Detect which cell encompasses the target text, then output its [x, y] center coordinate. 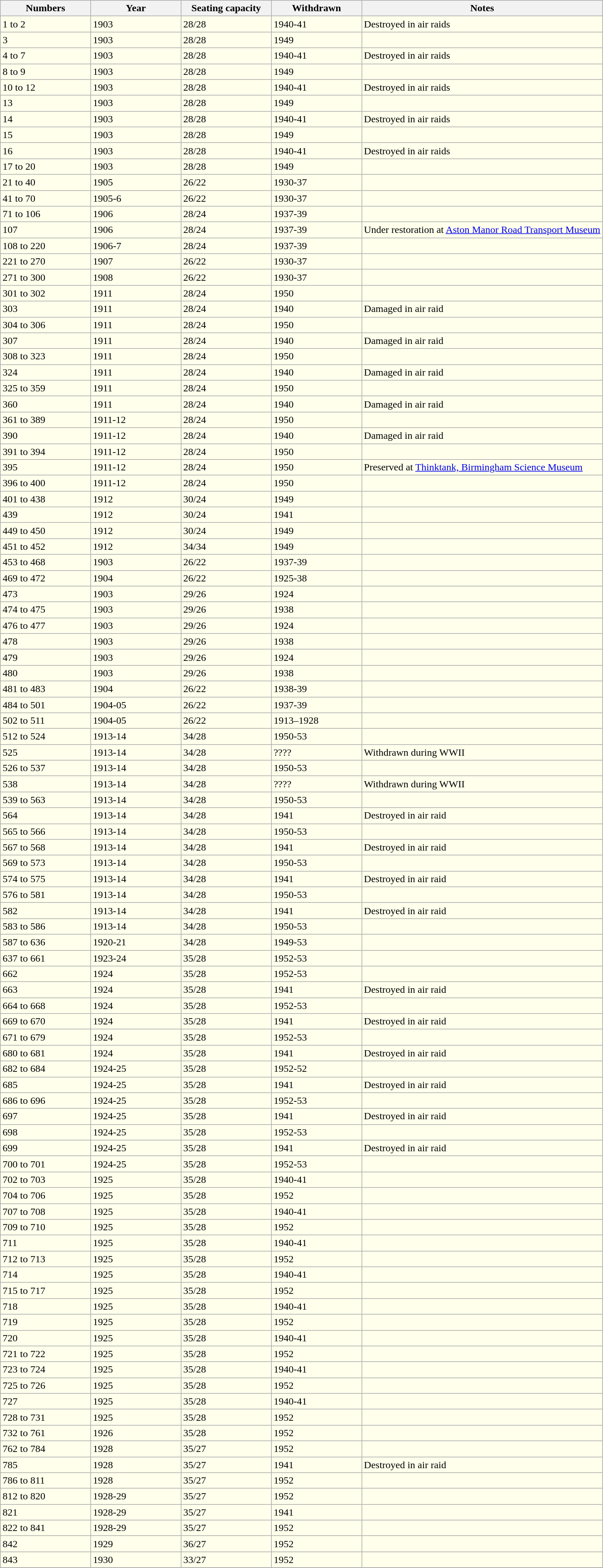
390 [46, 435]
361 to 389 [46, 420]
702 to 703 [46, 1180]
587 to 636 [46, 942]
715 to 717 [46, 1291]
271 to 300 [46, 277]
671 to 679 [46, 1037]
704 to 706 [46, 1195]
1905-6 [135, 198]
637 to 661 [46, 958]
401 to 438 [46, 499]
1925-38 [317, 578]
723 to 724 [46, 1370]
727 [46, 1401]
3 [46, 40]
Preserved at Thinktank, Birmingham Science Museum [482, 467]
725 to 726 [46, 1385]
Numbers [46, 8]
484 to 501 [46, 705]
721 to 722 [46, 1354]
13 [46, 103]
474 to 475 [46, 610]
1949-53 [317, 942]
396 to 400 [46, 483]
478 [46, 641]
699 [46, 1148]
451 to 452 [46, 547]
481 to 483 [46, 689]
663 [46, 990]
583 to 586 [46, 926]
576 to 581 [46, 895]
1952-52 [317, 1069]
786 to 811 [46, 1481]
1930 [135, 1560]
1907 [135, 262]
301 to 302 [46, 293]
567 to 568 [46, 847]
469 to 472 [46, 578]
107 [46, 230]
8 to 9 [46, 72]
1926 [135, 1433]
712 to 713 [46, 1259]
308 to 323 [46, 356]
525 [46, 752]
574 to 575 [46, 879]
360 [46, 404]
512 to 524 [46, 737]
15 [46, 135]
473 [46, 594]
304 to 306 [46, 325]
395 [46, 467]
719 [46, 1322]
732 to 761 [46, 1433]
762 to 784 [46, 1449]
1923-24 [135, 958]
539 to 563 [46, 800]
718 [46, 1306]
4 to 7 [46, 56]
71 to 106 [46, 214]
682 to 684 [46, 1069]
10 to 12 [46, 87]
1913–1928 [317, 721]
707 to 708 [46, 1212]
221 to 270 [46, 262]
Withdrawn [317, 8]
569 to 573 [46, 863]
16 [46, 151]
821 [46, 1512]
Seating capacity [226, 8]
709 to 710 [46, 1227]
538 [46, 784]
842 [46, 1544]
324 [46, 372]
Year [135, 8]
565 to 566 [46, 831]
526 to 537 [46, 768]
1920-21 [135, 942]
439 [46, 515]
785 [46, 1464]
698 [46, 1132]
564 [46, 816]
662 [46, 974]
41 to 70 [46, 198]
480 [46, 673]
108 to 220 [46, 246]
714 [46, 1275]
822 to 841 [46, 1528]
685 [46, 1085]
728 to 731 [46, 1417]
664 to 668 [46, 1006]
711 [46, 1243]
700 to 701 [46, 1164]
1929 [135, 1544]
449 to 450 [46, 531]
33/27 [226, 1560]
1905 [135, 182]
697 [46, 1116]
Under restoration at Aston Manor Road Transport Museum [482, 230]
453 to 468 [46, 562]
476 to 477 [46, 626]
Notes [482, 8]
34/34 [226, 547]
720 [46, 1338]
391 to 394 [46, 451]
669 to 670 [46, 1021]
686 to 696 [46, 1101]
307 [46, 341]
1 to 2 [46, 24]
582 [46, 910]
1938-39 [317, 689]
812 to 820 [46, 1496]
479 [46, 657]
303 [46, 309]
325 to 359 [46, 388]
1908 [135, 277]
21 to 40 [46, 182]
36/27 [226, 1544]
1906-7 [135, 246]
843 [46, 1560]
17 to 20 [46, 166]
14 [46, 119]
680 to 681 [46, 1053]
502 to 511 [46, 721]
